Scan for the cell matching the given text and deliver its (x, y) coordinate at center. 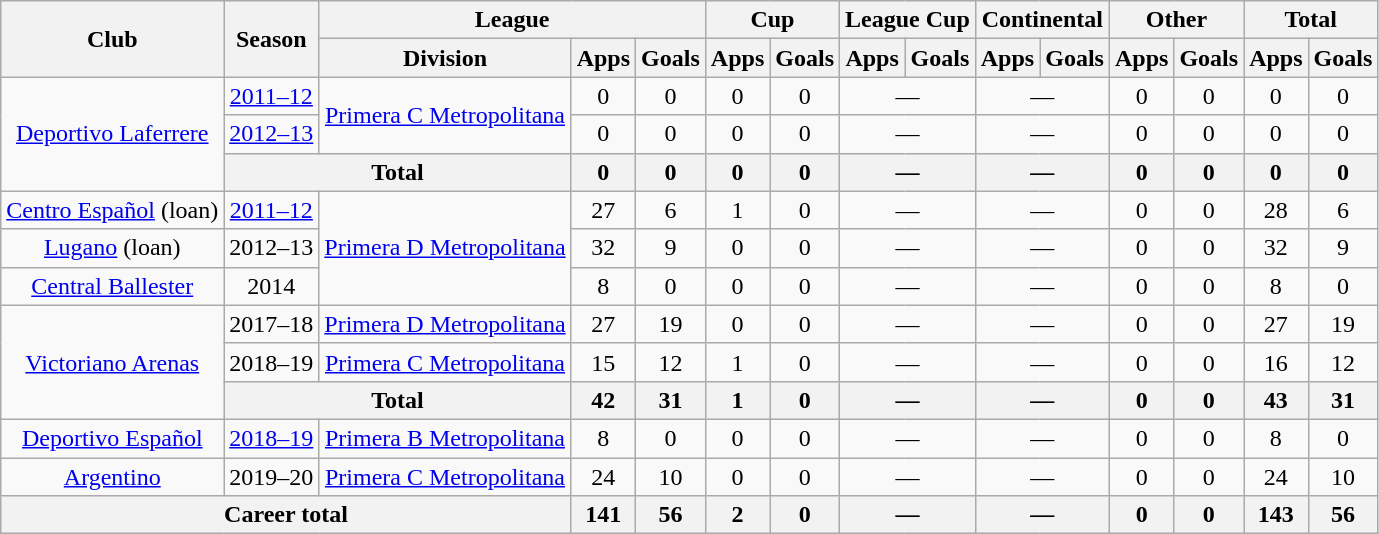
Deportivo Laferrere (112, 134)
League Cup (908, 20)
2017–18 (272, 324)
43 (1276, 400)
15 (603, 362)
Victoriano Arenas (112, 362)
Deportivo Español (112, 438)
143 (1276, 515)
28 (1276, 210)
2014 (272, 286)
Club (112, 39)
Argentino (112, 477)
Lugano (loan) (112, 248)
Career total (286, 515)
Primera B Metropolitana (445, 438)
Division (445, 58)
2019–20 (272, 477)
Centro Español (loan) (112, 210)
League (512, 20)
42 (603, 400)
141 (603, 515)
2 (737, 515)
16 (1276, 362)
Other (1176, 20)
Continental (1042, 20)
Season (272, 39)
Central Ballester (112, 286)
Cup (772, 20)
